Return (x, y) of the center of cell containing provided text 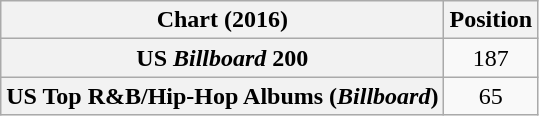
US Billboard 200 (222, 58)
Position (491, 20)
187 (491, 58)
65 (491, 96)
Chart (2016) (222, 20)
US Top R&B/Hip-Hop Albums (Billboard) (222, 96)
